Output the (X, Y) coordinate of the center of the cell containing the given text.  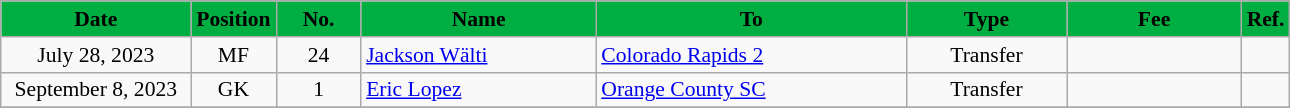
Ref. (1266, 19)
Date (96, 19)
September 8, 2023 (96, 90)
July 28, 2023 (96, 55)
GK (234, 90)
Jackson Wälti (478, 55)
No. (318, 19)
Eric Lopez (478, 90)
Position (234, 19)
24 (318, 55)
Name (478, 19)
To (751, 19)
1 (318, 90)
Fee (1154, 19)
Type (986, 19)
Colorado Rapids 2 (751, 55)
MF (234, 55)
Orange County SC (751, 90)
